Provide the [x, y] coordinate of the cell's center where the given text is located.  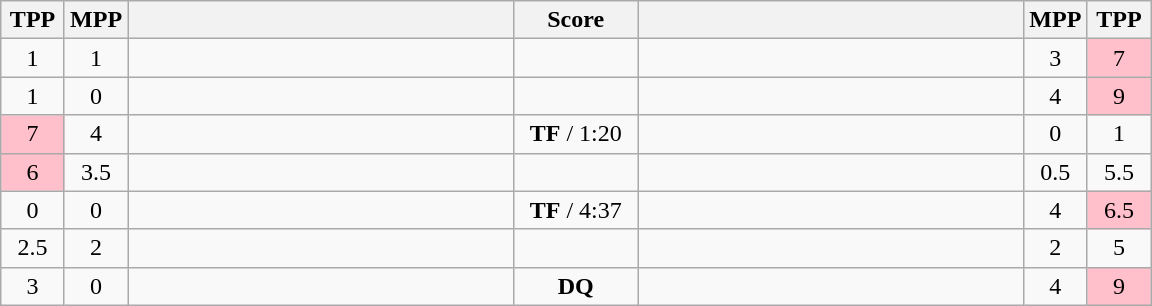
5 [1119, 248]
5.5 [1119, 172]
6 [33, 172]
3.5 [96, 172]
2.5 [33, 248]
0.5 [1056, 172]
DQ [576, 286]
Score [576, 20]
6.5 [1119, 210]
TF / 1:20 [576, 134]
TF / 4:37 [576, 210]
